Identify which cell holds the provided text, then report its [x, y] central coordinate. 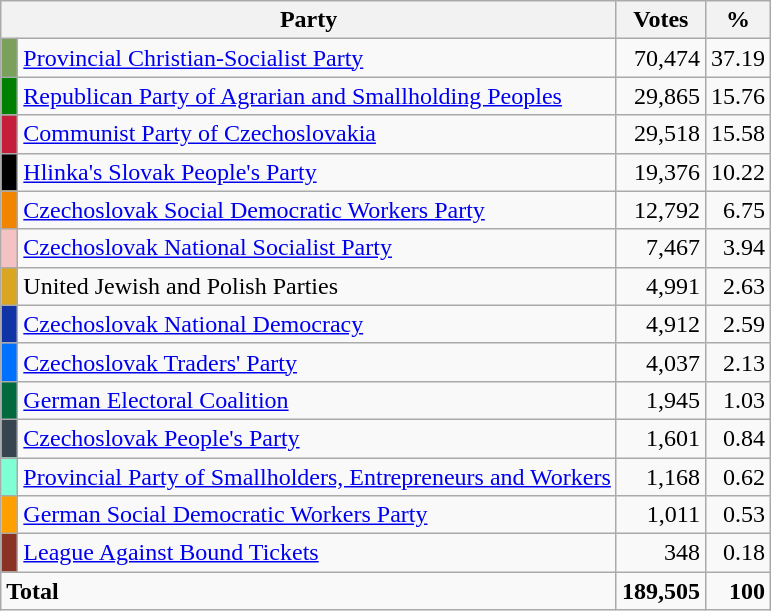
United Jewish and Polish Parties [318, 286]
29,865 [660, 96]
Communist Party of Czechoslovakia [318, 134]
15.76 [738, 96]
Czechoslovak Social Democratic Workers Party [318, 210]
German Social Democratic Workers Party [318, 515]
Hlinka's Slovak People's Party [318, 172]
Provincial Party of Smallholders, Entrepreneurs and Workers [318, 477]
4,912 [660, 324]
2.63 [738, 286]
0.84 [738, 438]
Czechoslovak National Democracy [318, 324]
348 [660, 553]
10.22 [738, 172]
Votes [660, 20]
2.13 [738, 362]
League Against Bound Tickets [318, 553]
7,467 [660, 248]
12,792 [660, 210]
Provincial Christian-Socialist Party [318, 58]
Republican Party of Agrarian and Smallholding Peoples [318, 96]
29,518 [660, 134]
Czechoslovak Traders' Party [318, 362]
1,011 [660, 515]
6.75 [738, 210]
70,474 [660, 58]
Total [309, 591]
19,376 [660, 172]
1,945 [660, 400]
189,505 [660, 591]
100 [738, 591]
0.53 [738, 515]
1,168 [660, 477]
2.59 [738, 324]
4,991 [660, 286]
4,037 [660, 362]
% [738, 20]
1,601 [660, 438]
3.94 [738, 248]
Czechoslovak People's Party [318, 438]
0.62 [738, 477]
Czechoslovak National Socialist Party [318, 248]
15.58 [738, 134]
Party [309, 20]
0.18 [738, 553]
German Electoral Coalition [318, 400]
37.19 [738, 58]
1.03 [738, 400]
